Provide the [x, y] coordinate of the cell's center where the given text is located.  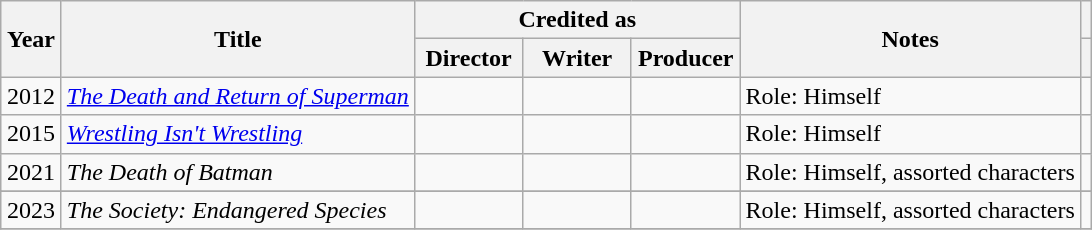
Producer [686, 58]
Credited as [577, 20]
Year [32, 39]
Notes [910, 39]
2023 [32, 210]
Writer [578, 58]
2021 [32, 172]
Title [238, 39]
The Death of Batman [238, 172]
Wrestling Isn't Wrestling [238, 134]
2015 [32, 134]
2012 [32, 96]
Director [468, 58]
The Society: Endangered Species [238, 210]
The Death and Return of Superman [238, 96]
